Find where the given text appears and provide that cell's center as [X, Y] coordinate. 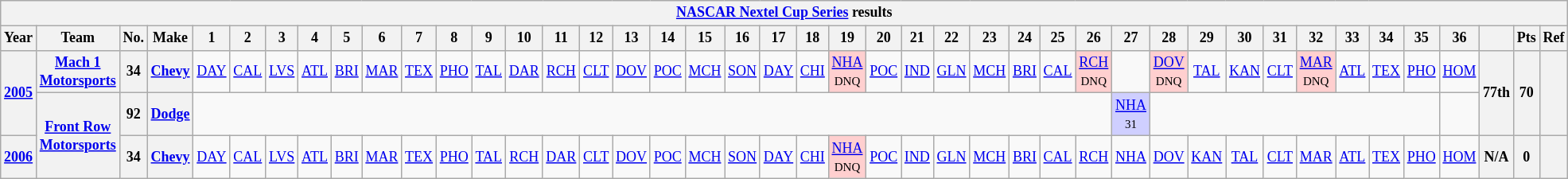
17 [778, 38]
DOVDNQ [1169, 72]
14 [667, 38]
0 [1526, 157]
26 [1094, 38]
2006 [19, 157]
5 [347, 38]
11 [562, 38]
MARDNQ [1316, 72]
Dodge [170, 115]
32 [1316, 38]
8 [453, 38]
RCHDNQ [1094, 72]
23 [990, 38]
Year [19, 38]
12 [597, 38]
25 [1058, 38]
29 [1207, 38]
27 [1131, 38]
NHA [1131, 157]
92 [134, 115]
NASCAR Nextel Cup Series results [784, 13]
30 [1245, 38]
Ref [1554, 38]
2005 [19, 92]
77th [1497, 92]
NHA31 [1131, 115]
Team [78, 38]
21 [918, 38]
Make [170, 38]
Mach 1 Motorsports [78, 72]
2 [248, 38]
20 [884, 38]
19 [847, 38]
Front Row Motorsports [78, 135]
36 [1459, 38]
24 [1025, 38]
N/A [1497, 157]
18 [812, 38]
28 [1169, 38]
31 [1279, 38]
6 [382, 38]
70 [1526, 92]
16 [743, 38]
Pts [1526, 38]
7 [419, 38]
3 [282, 38]
10 [523, 38]
15 [705, 38]
22 [951, 38]
35 [1421, 38]
9 [488, 38]
No. [134, 38]
1 [212, 38]
13 [632, 38]
33 [1352, 38]
4 [315, 38]
